Determine the [x, y] coordinate at the center of the cell enclosing the given text.  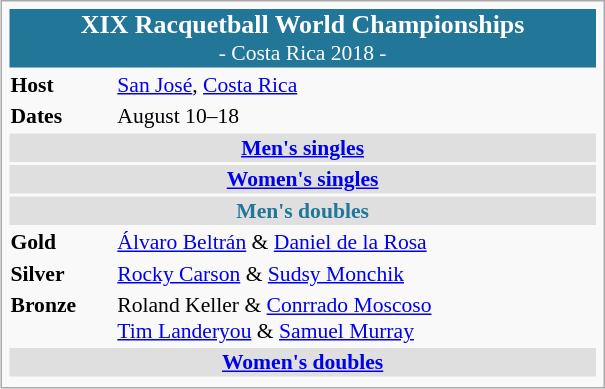
San José, Costa Rica [356, 84]
XIX Racquetball World Championships- Costa Rica 2018 - [302, 38]
August 10–18 [356, 116]
Álvaro Beltrán & Daniel de la Rosa [356, 242]
Gold [61, 242]
Dates [61, 116]
Roland Keller & Conrrado Moscoso Tim Landeryou & Samuel Murray [356, 318]
Women's doubles [302, 362]
Silver [61, 273]
Rocky Carson & Sudsy Monchik [356, 273]
Men's doubles [302, 210]
Women's singles [302, 179]
Men's singles [302, 147]
Host [61, 84]
Bronze [61, 318]
